Locate the cell with the specified text and output its (X, Y) center coordinate. 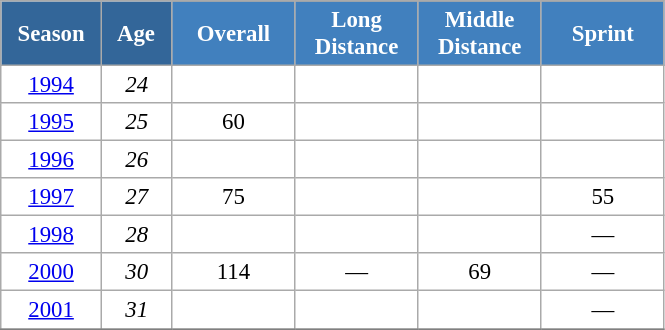
Sprint (602, 34)
Age (136, 34)
1995 (52, 122)
28 (136, 235)
69 (480, 273)
Overall (234, 34)
1994 (52, 85)
26 (136, 160)
1998 (52, 235)
24 (136, 85)
2000 (52, 273)
30 (136, 273)
25 (136, 122)
Season (52, 34)
Long Distance (356, 34)
Middle Distance (480, 34)
27 (136, 197)
75 (234, 197)
2001 (52, 310)
31 (136, 310)
1997 (52, 197)
1996 (52, 160)
55 (602, 197)
60 (234, 122)
114 (234, 273)
